Search for the cell housing the specified text and yield its (x, y) center coordinate. 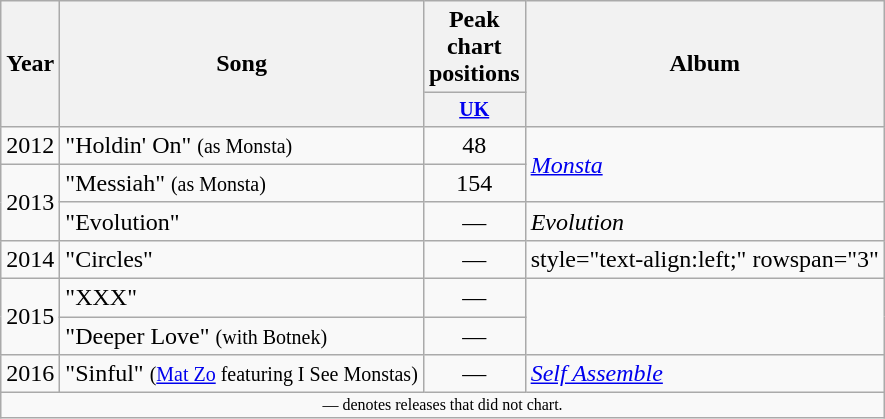
Self Assemble (704, 374)
"Deeper Love" (with Botnek) (242, 336)
154 (474, 183)
Evolution (704, 221)
"Sinful" (Mat Zo featuring I See Monstas) (242, 374)
"Messiah" (as Monsta) (242, 183)
Song (242, 64)
2012 (30, 145)
48 (474, 145)
style="text-align:left;" rowspan="3" (704, 259)
— denotes releases that did not chart. (443, 405)
Year (30, 64)
2016 (30, 374)
"Circles" (242, 259)
"Holdin' On" (as Monsta) (242, 145)
Monsta (704, 164)
"XXX" (242, 298)
Peak chart positions (474, 47)
2015 (30, 317)
2014 (30, 259)
"Evolution" (242, 221)
Album (704, 64)
UK (474, 110)
2013 (30, 202)
